For the text-containing cell, return its midpoint in [X, Y] coordinate format. 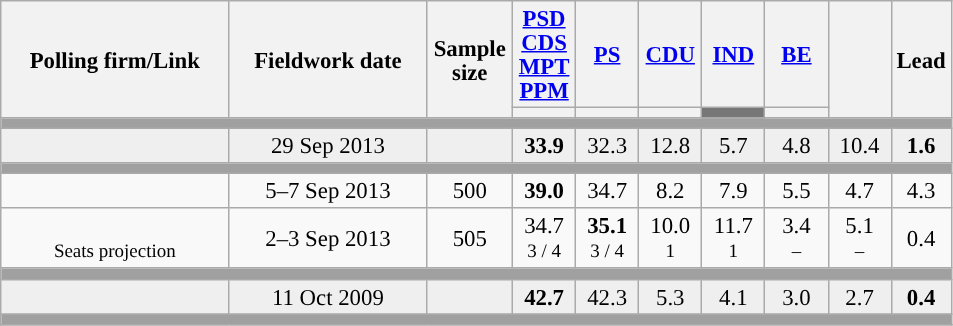
Lead [921, 60]
Seats projection [115, 238]
11 Oct 2009 [328, 296]
33.9 [544, 146]
505 [470, 238]
5.3 [670, 296]
5.1 – [860, 238]
IND [734, 54]
2.7 [860, 296]
34.7 [608, 192]
500 [470, 192]
10.4 [860, 146]
1.6 [921, 146]
4.8 [796, 146]
Fieldwork date [328, 60]
CDU [670, 54]
3.4– [796, 238]
4.3 [921, 192]
12.8 [670, 146]
5.7 [734, 146]
29 Sep 2013 [328, 146]
35.13 / 4 [608, 238]
11.71 [734, 238]
32.3 [608, 146]
4.1 [734, 296]
42.3 [608, 296]
BE [796, 54]
3.0 [796, 296]
Polling firm/Link [115, 60]
42.7 [544, 296]
Sample size [470, 60]
7.9 [734, 192]
PSDCDSMPTPPM [544, 54]
PS [608, 54]
2–3 Sep 2013 [328, 238]
10.01 [670, 238]
5.5 [796, 192]
39.0 [544, 192]
4.7 [860, 192]
8.2 [670, 192]
5–7 Sep 2013 [328, 192]
34.73 / 4 [544, 238]
